Search for the cell housing the specified text and yield its (x, y) center coordinate. 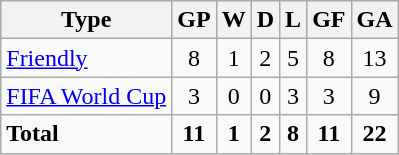
GA (374, 20)
5 (294, 58)
Friendly (86, 58)
L (294, 20)
FIFA World Cup (86, 96)
22 (374, 134)
W (234, 20)
GF (329, 20)
9 (374, 96)
13 (374, 58)
Type (86, 20)
GP (194, 20)
D (265, 20)
Total (86, 134)
